Provide the (X, Y) coordinate of the cell's center where the given text is located.  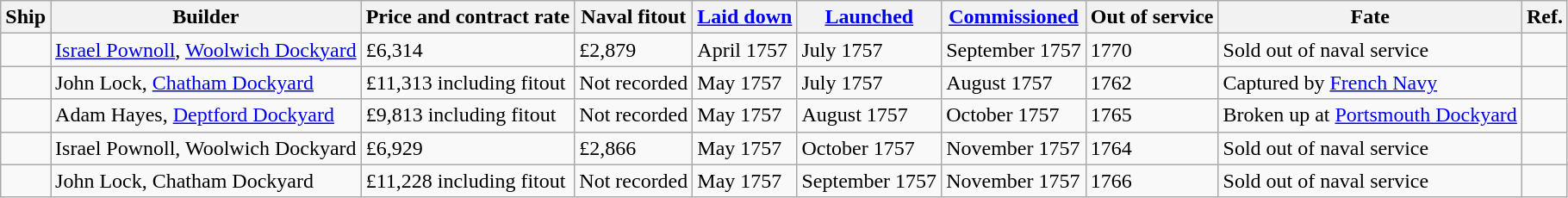
Price and contract rate (468, 17)
Out of service (1152, 17)
£11,313 including fitout (468, 83)
£6,314 (468, 50)
1766 (1152, 181)
Broken up at Portsmouth Dockyard (1370, 115)
Builder (207, 17)
1762 (1152, 83)
Commissioned (1014, 17)
April 1757 (744, 50)
£2,866 (634, 148)
1765 (1152, 115)
Ship (26, 17)
Naval fitout (634, 17)
Fate (1370, 17)
1764 (1152, 148)
Launched (869, 17)
Captured by French Navy (1370, 83)
1770 (1152, 50)
Laid down (744, 17)
Ref. (1544, 17)
£11,228 including fitout (468, 181)
£9,813 including fitout (468, 115)
£6,929 (468, 148)
£2,879 (634, 50)
Adam Hayes, Deptford Dockyard (207, 115)
